Output the (x, y) coordinate of the center of the cell containing the given text.  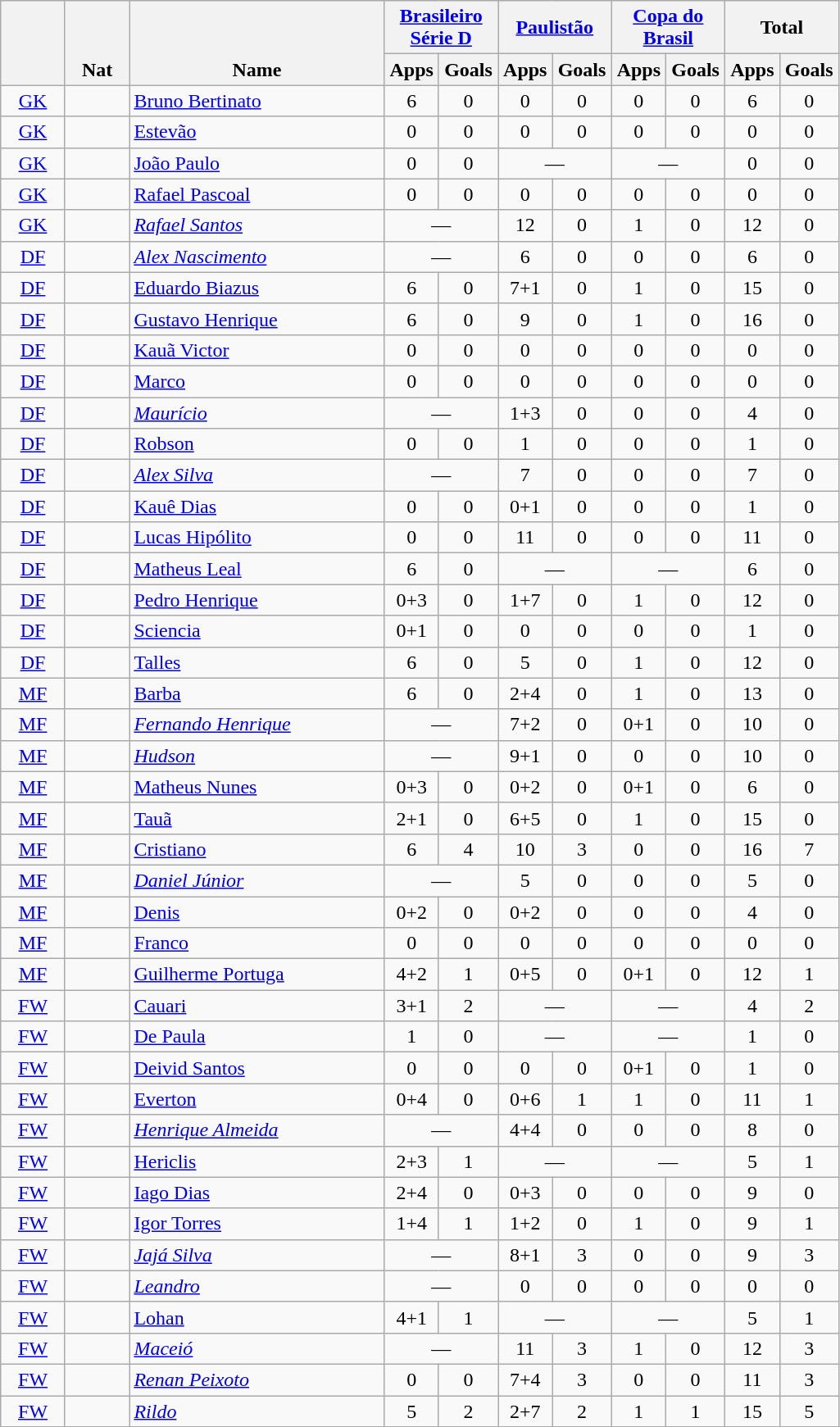
Cauari (257, 1006)
Lucas Hipólito (257, 538)
Tauã (257, 818)
Barba (257, 693)
Brasileiro Série D (441, 28)
Copa do Brasil (669, 28)
Robson (257, 444)
Estevão (257, 132)
3+1 (411, 1006)
Bruno Bertinato (257, 101)
1+3 (526, 412)
De Paula (257, 1037)
Deivid Santos (257, 1068)
João Paulo (257, 163)
Igor Torres (257, 1224)
9+1 (526, 756)
Maurício (257, 412)
1+4 (411, 1224)
Jajá Silva (257, 1255)
0+5 (526, 975)
Fernando Henrique (257, 725)
Eduardo Biazus (257, 288)
Henrique Almeida (257, 1130)
6+5 (526, 818)
Daniel Júnior (257, 880)
4+1 (411, 1317)
Franco (257, 943)
Matheus Leal (257, 569)
2+7 (526, 1411)
Rafael Santos (257, 225)
Nat (97, 43)
0+4 (411, 1099)
7+4 (526, 1379)
Alex Nascimento (257, 257)
7+2 (526, 725)
Talles (257, 662)
1+7 (526, 600)
8+1 (526, 1255)
4+4 (526, 1130)
Alex Silva (257, 475)
Marco (257, 381)
Hericlis (257, 1161)
Lohan (257, 1317)
4+2 (411, 975)
Guilherme Portuga (257, 975)
Everton (257, 1099)
Total (782, 28)
1+2 (526, 1224)
Maceió (257, 1348)
Pedro Henrique (257, 600)
Paulistão (556, 28)
Denis (257, 912)
7+1 (526, 288)
Kauã Victor (257, 350)
2+3 (411, 1161)
Renan Peixoto (257, 1379)
2+1 (411, 818)
Kauê Dias (257, 507)
Hudson (257, 756)
Gustavo Henrique (257, 319)
Iago Dias (257, 1193)
0+6 (526, 1099)
Sciencia (257, 631)
13 (752, 693)
Leandro (257, 1286)
Rildo (257, 1411)
Rafael Pascoal (257, 194)
Name (257, 43)
8 (752, 1130)
Matheus Nunes (257, 787)
Cristiano (257, 849)
